Output the [x, y] coordinate of the center of the cell containing the given text.  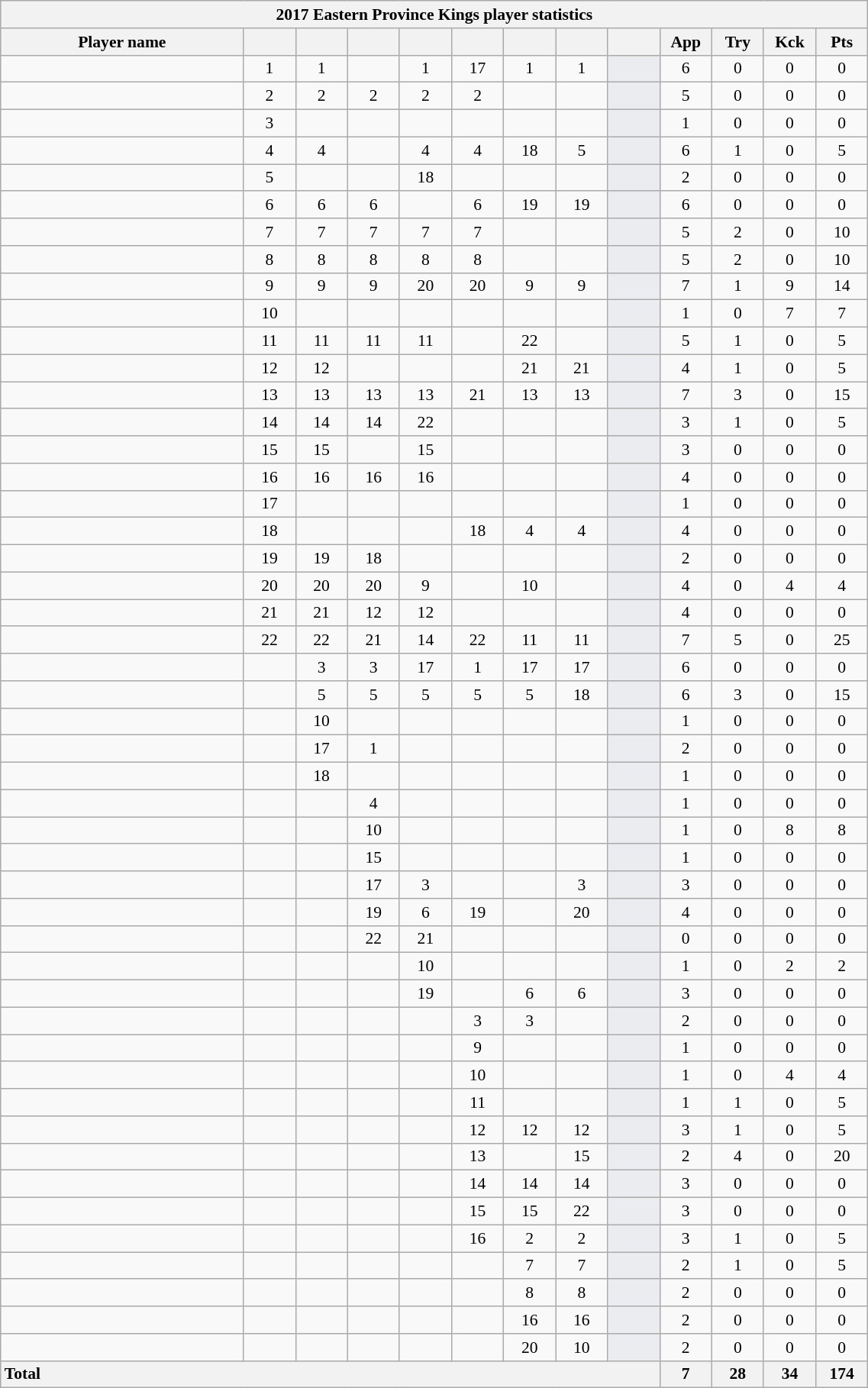
Try [737, 42]
Player name [122, 42]
34 [789, 1374]
App [686, 42]
Total [330, 1374]
Kck [789, 42]
Pts [842, 42]
28 [737, 1374]
2017 Eastern Province Kings player statistics [434, 15]
25 [842, 641]
174 [842, 1374]
